Scan for the cell matching the given text and deliver its (X, Y) coordinate at center. 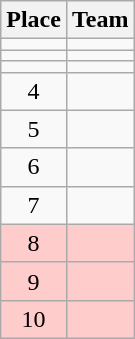
6 (34, 167)
Team (100, 20)
7 (34, 205)
5 (34, 129)
9 (34, 281)
Place (34, 20)
8 (34, 243)
4 (34, 91)
10 (34, 319)
